From the cell containing the given text, extract its center point as (x, y) coordinate. 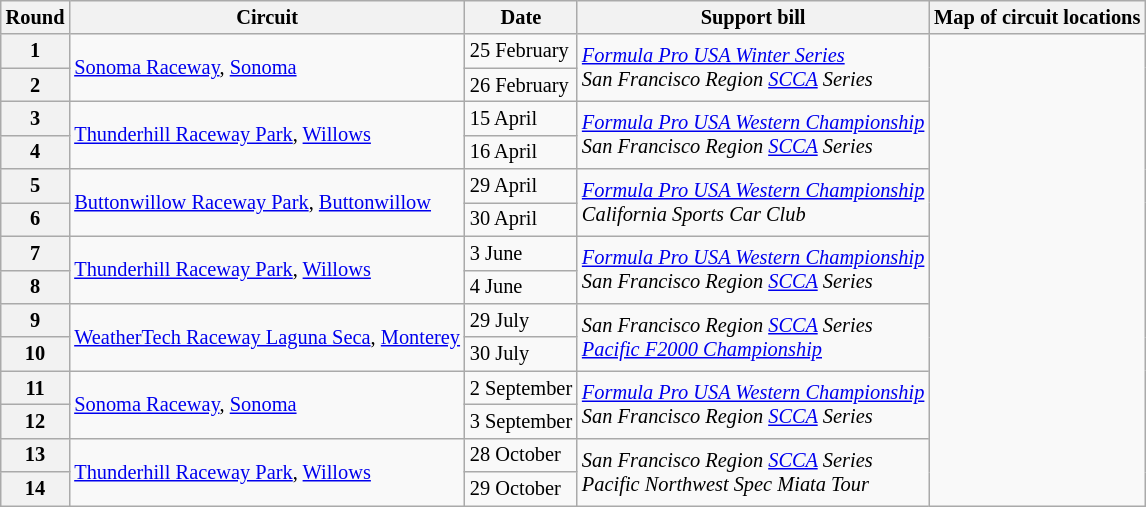
28 October (521, 455)
15 April (521, 118)
5 (36, 186)
3 September (521, 421)
Formula Pro USA Winter SeriesSan Francisco Region SCCA Series (753, 68)
30 April (521, 219)
Buttonwillow Raceway Park, Buttonwillow (267, 202)
26 February (521, 85)
7 (36, 253)
29 July (521, 320)
3 June (521, 253)
13 (36, 455)
Round (36, 17)
Formula Pro USA Western ChampionshipCalifornia Sports Car Club (753, 202)
30 July (521, 354)
WeatherTech Raceway Laguna Seca, Monterey (267, 336)
Date (521, 17)
2 (36, 85)
Support bill (753, 17)
6 (36, 219)
2 September (521, 388)
12 (36, 421)
11 (36, 388)
16 April (521, 152)
1 (36, 51)
14 (36, 489)
9 (36, 320)
Map of circuit locations (1037, 17)
10 (36, 354)
8 (36, 287)
29 October (521, 489)
29 April (521, 186)
3 (36, 118)
4 (36, 152)
4 June (521, 287)
25 February (521, 51)
San Francisco Region SCCA SeriesPacific F2000 Championship (753, 336)
San Francisco Region SCCA SeriesPacific Northwest Spec Miata Tour (753, 472)
Circuit (267, 17)
